Search for the cell housing the specified text and yield its (x, y) center coordinate. 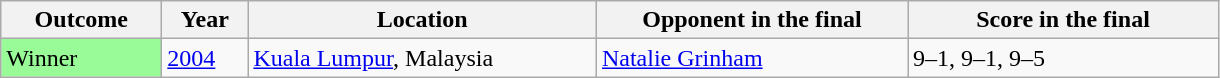
Outcome (82, 20)
Natalie Grinham (752, 58)
2004 (205, 58)
Winner (82, 58)
Opponent in the final (752, 20)
Year (205, 20)
9–1, 9–1, 9–5 (1064, 58)
Location (422, 20)
Kuala Lumpur, Malaysia (422, 58)
Score in the final (1064, 20)
